Provide the [X, Y] coordinate of the cell's center where the given text is located.  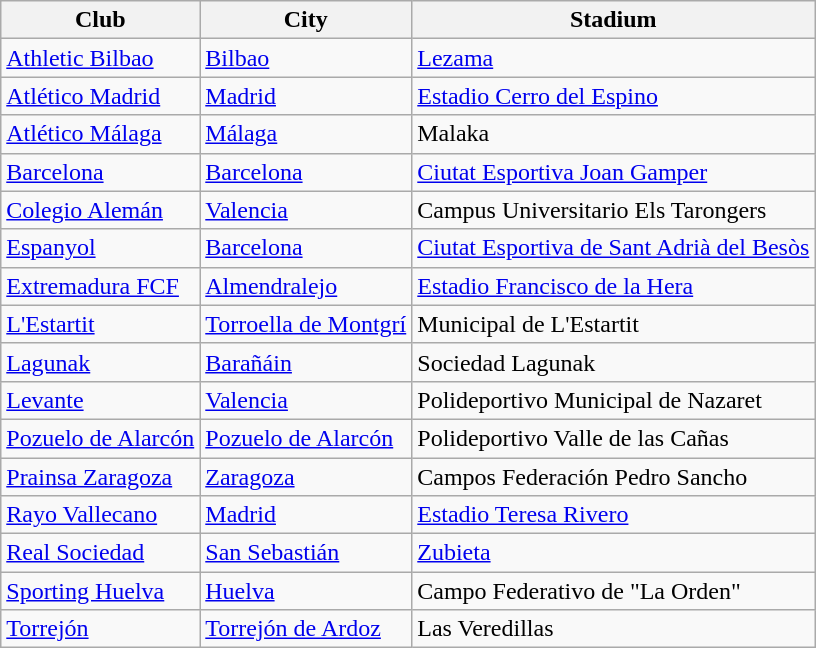
Rayo Vallecano [100, 515]
Sporting Huelva [100, 591]
Zaragoza [306, 477]
Malaka [614, 134]
Torroella de Montgrí [306, 324]
Municipal de L'Estartit [614, 324]
Club [100, 20]
Espanyol [100, 248]
Prainsa Zaragoza [100, 477]
Las Veredillas [614, 629]
Sociedad Lagunak [614, 362]
Campo Federativo de "La Orden" [614, 591]
Estadio Teresa Rivero [614, 515]
Estadio Cerro del Espino [614, 96]
Ciutat Esportiva Joan Gamper [614, 172]
Lezama [614, 58]
Real Sociedad [100, 553]
Atlético Málaga [100, 134]
Bilbao [306, 58]
Campos Federación Pedro Sancho [614, 477]
Polideportivo Municipal de Nazaret [614, 400]
Campus Universitario Els Tarongers [614, 210]
L'Estartit [100, 324]
Athletic Bilbao [100, 58]
Málaga [306, 134]
Polideportivo Valle de las Cañas [614, 438]
San Sebastián [306, 553]
Atlético Madrid [100, 96]
Almendralejo [306, 286]
City [306, 20]
Colegio Alemán [100, 210]
Ciutat Esportiva de Sant Adrià del Besòs [614, 248]
Estadio Francisco de la Hera [614, 286]
Levante [100, 400]
Lagunak [100, 362]
Zubieta [614, 553]
Stadium [614, 20]
Barañáin [306, 362]
Extremadura FCF [100, 286]
Torrejón [100, 629]
Torrejón de Ardoz [306, 629]
Huelva [306, 591]
